Provide the [X, Y] coordinate of the cell's center where the given text is located.  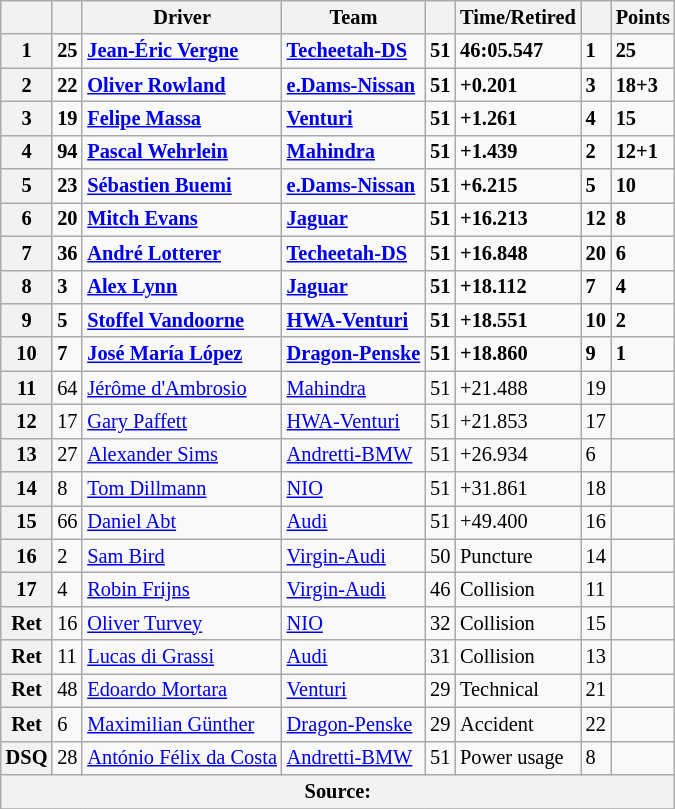
+18.112 [518, 287]
Mitch Evans [182, 219]
23 [67, 186]
Tom Dillmann [182, 489]
Accident [518, 724]
Lucas di Grassi [182, 657]
+49.400 [518, 522]
Felipe Massa [182, 118]
+31.861 [518, 489]
Daniel Abt [182, 522]
Source: [338, 791]
Oliver Turvey [182, 623]
+16.213 [518, 219]
Time/Retired [518, 17]
Sam Bird [182, 556]
27 [67, 455]
Maximilian Günther [182, 724]
+1.261 [518, 118]
Power usage [518, 758]
31 [440, 657]
Points [643, 17]
48 [67, 690]
André Lotterer [182, 253]
Stoffel Vandoorne [182, 320]
32 [440, 623]
+21.853 [518, 421]
Robin Frijns [182, 589]
18 [596, 489]
21 [596, 690]
+18.551 [518, 320]
Jérôme d'Ambrosio [182, 388]
Oliver Rowland [182, 85]
Gary Paffett [182, 421]
Technical [518, 690]
Alexander Sims [182, 455]
66 [67, 522]
+21.488 [518, 388]
+16.848 [518, 253]
Edoardo Mortara [182, 690]
Alex Lynn [182, 287]
+26.934 [518, 455]
46:05.547 [518, 51]
46 [440, 589]
Sébastien Buemi [182, 186]
+0.201 [518, 85]
+6.215 [518, 186]
José María López [182, 354]
Team [354, 17]
28 [67, 758]
18+3 [643, 85]
Pascal Wehrlein [182, 152]
Jean-Éric Vergne [182, 51]
Driver [182, 17]
64 [67, 388]
+18.860 [518, 354]
António Félix da Costa [182, 758]
+1.439 [518, 152]
50 [440, 556]
Puncture [518, 556]
36 [67, 253]
94 [67, 152]
DSQ [27, 758]
12+1 [643, 152]
